For the text-containing cell, return its midpoint in [x, y] coordinate format. 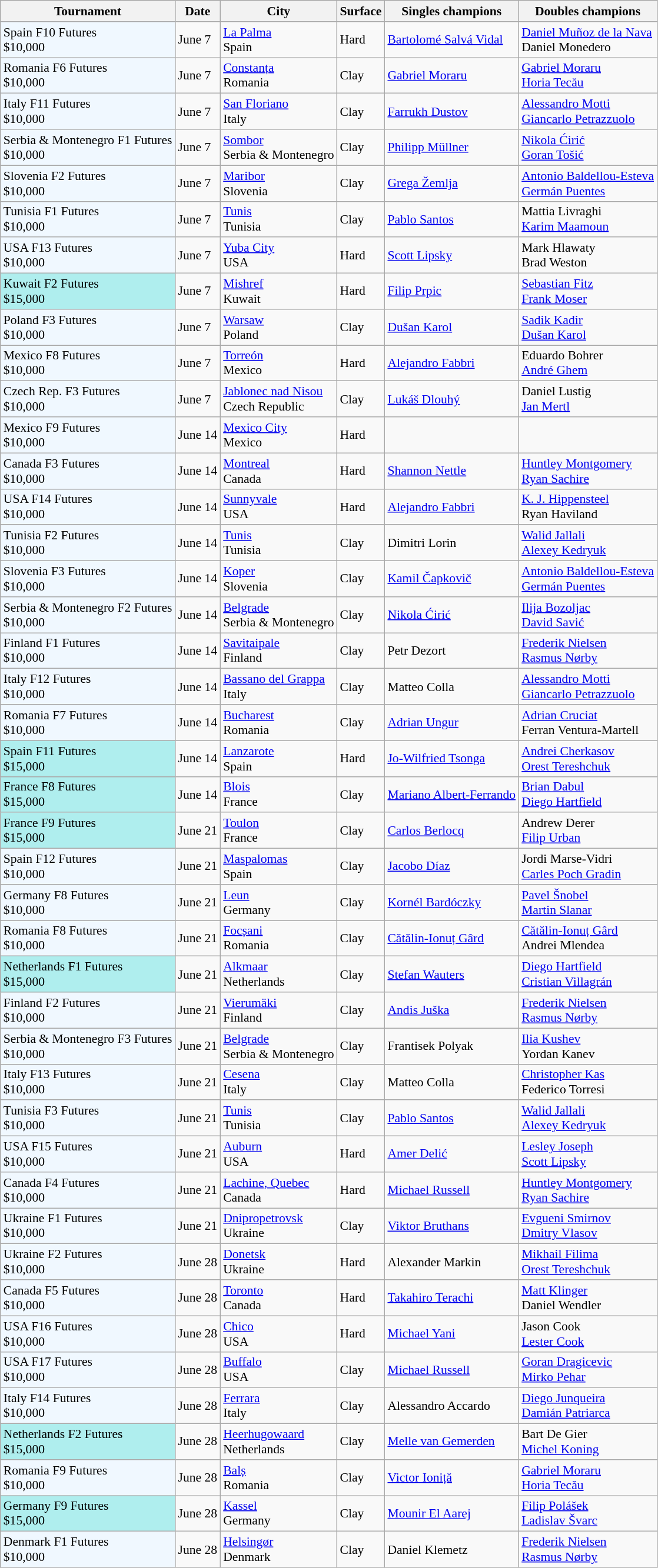
Italy F13 Futures$10,000 [88, 1082]
Mikhail Filima Orest Tereshchuk [587, 1262]
Pavel Šnobel Martin Slanar [587, 902]
Czech Rep. F3 Futures$10,000 [88, 399]
Bartolomé Salvá Vidal [451, 40]
LeunGermany [278, 902]
DonetskUkraine [278, 1262]
Sebastian Fitz Frank Moser [587, 292]
MariborSlovenia [278, 184]
Romania F6 Futures$10,000 [88, 75]
Serbia & Montenegro F2 Futures$10,000 [88, 615]
Diego Hartfield Cristian Villagrán [587, 974]
Kuwait F2 Futures$15,000 [88, 292]
Tunisia F1 Futures$10,000 [88, 219]
Mariano Albert-Ferrando [451, 794]
Spain F11 Futures$15,000 [88, 759]
K. J. Hippensteel Ryan Haviland [587, 507]
Evgueni Smirnov Dmitry Vlasov [587, 1226]
Romania F8 Futures$10,000 [88, 939]
Doubles champions [587, 11]
Mounir El Aarej [451, 1514]
Grega Žemlja [451, 184]
San FlorianoItaly [278, 112]
LanzaroteSpain [278, 759]
Carlos Berlocq [451, 830]
Germany F8 Futures$10,000 [88, 902]
Netherlands F2 Futures$15,000 [88, 1442]
Ukraine F1 Futures$10,000 [88, 1226]
Slovenia F2 Futures$10,000 [88, 184]
Christopher Kas Federico Torresi [587, 1082]
Netherlands F1 Futures$15,000 [88, 974]
BucharestRomania [278, 722]
KasselGermany [278, 1514]
Alessandro Accardo [451, 1406]
SomborSerbia & Montenegro [278, 147]
Date [198, 11]
Finland F2 Futures$10,000 [88, 1010]
USA F14 Futures$10,000 [88, 507]
Jordi Marse-Vidri Carles Poch Gradin [587, 867]
Cătălin-Ionuț Gârd [451, 939]
Canada F4 Futures$10,000 [88, 1190]
Bassano del GrappaItaly [278, 687]
Melle van Gemerden [451, 1442]
Andrew Derer Filip Urban [587, 830]
Serbia & Montenegro F1 Futures$10,000 [88, 147]
ChicoUSA [278, 1334]
USA F15 Futures$10,000 [88, 1154]
Dimitri Lorin [451, 543]
USA F17 Futures$10,000 [88, 1369]
Nikola Ćirić [451, 615]
MaspalomasSpain [278, 867]
AlkmaarNetherlands [278, 974]
Dušan Karol [451, 327]
Mexico F9 Futures$10,000 [88, 435]
Daniel Lustig Jan Mertl [587, 399]
Mark Hlawaty Brad Weston [587, 255]
City [278, 11]
Daniel Klemetz [451, 1549]
Petr Dezort [451, 650]
Ilia Kushev Yordan Kanev [587, 1046]
Jo-Wilfried Tsonga [451, 759]
Denmark F1 Futures$10,000 [88, 1549]
Alexander Markin [451, 1262]
Spain F12 Futures$10,000 [88, 867]
Germany F9 Futures$15,000 [88, 1514]
Lukáš Dlouhý [451, 399]
Adrian Cruciat Ferran Ventura-Martell [587, 722]
Farrukh Dustov [451, 112]
La PalmaSpain [278, 40]
Romania F9 Futures$10,000 [88, 1477]
Mexico F8 Futures$10,000 [88, 363]
Frantisek Polyak [451, 1046]
DnipropetrovskUkraine [278, 1226]
VierumäkiFinland [278, 1010]
France F9 Futures$15,000 [88, 830]
Ilija Bozoljac David Savić [587, 615]
USA F13 Futures$10,000 [88, 255]
Brian Dabul Diego Hartfield [587, 794]
Michael Yani [451, 1334]
FocșaniRomania [278, 939]
TorreónMexico [278, 363]
Lesley Joseph Scott Lipsky [587, 1154]
Yuba CityUSA [278, 255]
WarsawPoland [278, 327]
Viktor Bruthans [451, 1226]
Daniel Muñoz de la Nava Daniel Monedero [587, 40]
Shannon Nettle [451, 471]
TorontoCanada [278, 1297]
KoperSlovenia [278, 579]
MishrefKuwait [278, 292]
Diego Junqueira Damián Patriarca [587, 1406]
HelsingørDenmark [278, 1549]
Tunisia F2 Futures$10,000 [88, 543]
Italy F12 Futures$10,000 [88, 687]
Romania F7 Futures$10,000 [88, 722]
Finland F1 Futures$10,000 [88, 650]
Slovenia F3 Futures$10,000 [88, 579]
HeerhugowaardNetherlands [278, 1442]
AuburnUSA [278, 1154]
Serbia & Montenegro F3 Futures$10,000 [88, 1046]
Lachine, QuebecCanada [278, 1190]
Sadik Kadir Dušan Karol [587, 327]
Scott Lipsky [451, 255]
CesenaItaly [278, 1082]
ToulonFrance [278, 830]
ConstanțaRomania [278, 75]
Nikola Ćirić Goran Tošić [587, 147]
SavitaipaleFinland [278, 650]
Eduardo Bohrer André Ghem [587, 363]
Amer Delić [451, 1154]
Tournament [88, 11]
MontrealCanada [278, 471]
Surface [361, 11]
Jason Cook Lester Cook [587, 1334]
Jablonec nad NisouCzech Republic [278, 399]
Philipp Müllner [451, 147]
BalșRomania [278, 1477]
Kamil Čapkovič [451, 579]
Kornél Bardóczky [451, 902]
BloisFrance [278, 794]
Italy F14 Futures$10,000 [88, 1406]
Filip Polášek Ladislav Švarc [587, 1514]
Mattia Livraghi Karim Maamoun [587, 219]
Mexico CityMexico [278, 435]
France F8 Futures$15,000 [88, 794]
Ukraine F2 Futures$10,000 [88, 1262]
Stefan Wauters [451, 974]
Matt Klinger Daniel Wendler [587, 1297]
Goran Dragicevic Mirko Pehar [587, 1369]
Spain F10 Futures$10,000 [88, 40]
Andrei Cherkasov Orest Tereshchuk [587, 759]
Adrian Ungur [451, 722]
Victor Ioniță [451, 1477]
Canada F5 Futures$10,000 [88, 1297]
Singles champions [451, 11]
BuffaloUSA [278, 1369]
Filip Prpic [451, 292]
Italy F11 Futures$10,000 [88, 112]
Jacobo Díaz [451, 867]
SunnyvaleUSA [278, 507]
FerraraItaly [278, 1406]
Poland F3 Futures$10,000 [88, 327]
USA F16 Futures$10,000 [88, 1334]
Cătălin-Ionuț Gârd Andrei Mlendea [587, 939]
Takahiro Terachi [451, 1297]
Canada F3 Futures$10,000 [88, 471]
Bart De Gier Michel Koning [587, 1442]
Gabriel Moraru [451, 75]
Andis Juška [451, 1010]
Tunisia F3 Futures$10,000 [88, 1119]
